Detect which cell encompasses the target text, then output its [x, y] center coordinate. 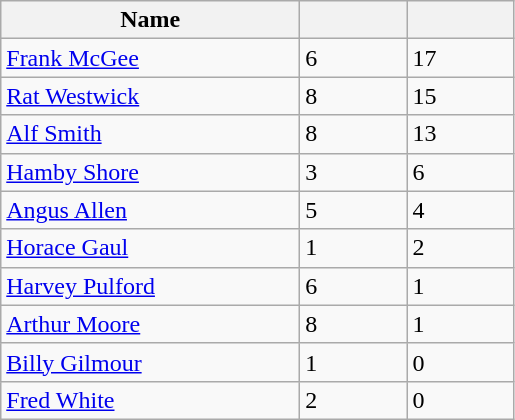
Harvey Pulford [150, 286]
Name [150, 20]
Billy Gilmour [150, 362]
Horace Gaul [150, 248]
Hamby Shore [150, 172]
13 [460, 134]
5 [354, 210]
Arthur Moore [150, 324]
Rat Westwick [150, 96]
Alf Smith [150, 134]
Angus Allen [150, 210]
Fred White [150, 400]
15 [460, 96]
17 [460, 58]
Frank McGee [150, 58]
4 [460, 210]
3 [354, 172]
